Pinpoint the cell where the given text exists, returning its (X, Y) midpoint coordinate. 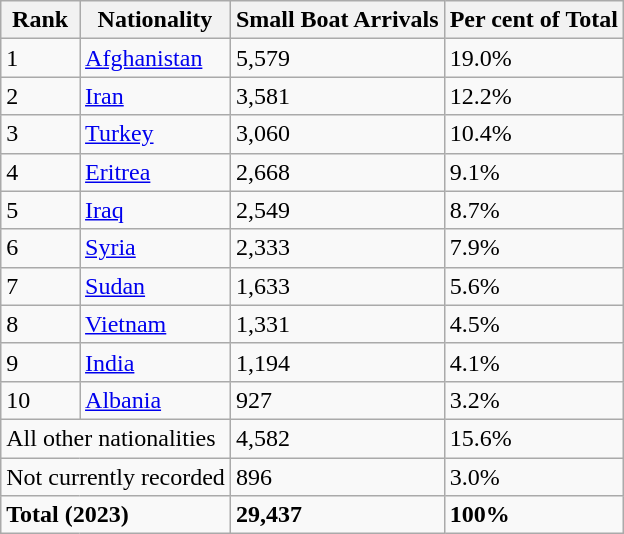
4,582 (337, 438)
7.9% (534, 248)
3,581 (337, 96)
9.1% (534, 172)
3 (40, 134)
Rank (40, 20)
2 (40, 96)
9 (40, 362)
1,194 (337, 362)
1 (40, 58)
29,437 (337, 515)
Small Boat Arrivals (337, 20)
15.6% (534, 438)
3.2% (534, 400)
2,668 (337, 172)
Total (2023) (116, 515)
Albania (156, 400)
3.0% (534, 477)
India (156, 362)
Nationality (156, 20)
12.2% (534, 96)
Eritrea (156, 172)
8 (40, 324)
8.7% (534, 210)
896 (337, 477)
Turkey (156, 134)
Iran (156, 96)
927 (337, 400)
2,333 (337, 248)
4.1% (534, 362)
6 (40, 248)
10.4% (534, 134)
5.6% (534, 286)
Per cent of Total (534, 20)
Iraq (156, 210)
19.0% (534, 58)
100% (534, 515)
10 (40, 400)
1,331 (337, 324)
4 (40, 172)
Not currently recorded (116, 477)
3,060 (337, 134)
Afghanistan (156, 58)
5,579 (337, 58)
7 (40, 286)
1,633 (337, 286)
4.5% (534, 324)
All other nationalities (116, 438)
5 (40, 210)
2,549 (337, 210)
Vietnam (156, 324)
Syria (156, 248)
Sudan (156, 286)
